Scan for the cell matching the given text and deliver its [x, y] coordinate at center. 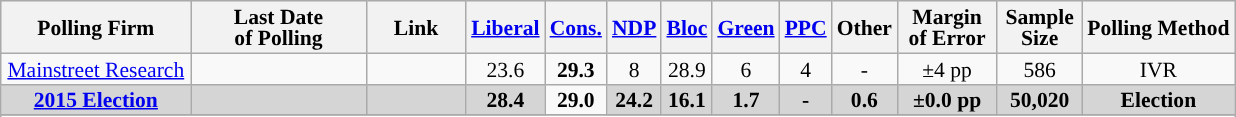
Mainstreet Research [96, 68]
Liberal [505, 27]
50,020 [1040, 100]
Polling Firm [96, 27]
PPC [806, 27]
SampleSize [1040, 27]
Link [416, 27]
8 [634, 68]
Bloc [686, 27]
Green [746, 27]
0.6 [864, 100]
Cons. [576, 27]
16.1 [686, 100]
Last Dateof Polling [278, 27]
1.7 [746, 100]
4 [806, 68]
NDP [634, 27]
Election [1158, 100]
29.3 [576, 68]
24.2 [634, 100]
IVR [1158, 68]
Marginof Error [947, 27]
6 [746, 68]
Polling Method [1158, 27]
586 [1040, 68]
±4 pp [947, 68]
28.9 [686, 68]
±0.0 pp [947, 100]
2015 Election [96, 100]
29.0 [576, 100]
23.6 [505, 68]
28.4 [505, 100]
Other [864, 27]
